Output the (X, Y) coordinate of the center of the cell containing the given text.  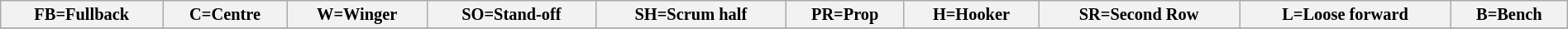
L=Loose forward (1346, 14)
SO=Stand-off (511, 14)
B=Bench (1508, 14)
W=Winger (357, 14)
PR=Prop (845, 14)
SH=Scrum half (691, 14)
C=Centre (225, 14)
FB=Fullback (82, 14)
SR=Second Row (1140, 14)
H=Hooker (971, 14)
